Determine the [x, y] coordinate at the center of the cell enclosing the given text.  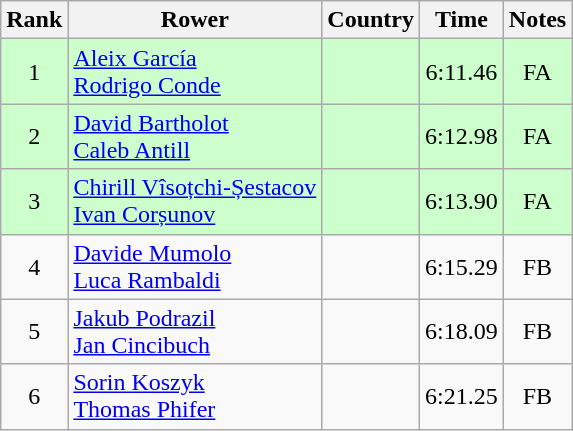
6:12.98 [462, 136]
6 [34, 396]
6:15.29 [462, 266]
Rank [34, 20]
4 [34, 266]
5 [34, 332]
Sorin KoszykThomas Phifer [195, 396]
6:21.25 [462, 396]
Time [462, 20]
Aleix GarcíaRodrigo Conde [195, 72]
Jakub PodrazilJan Cincibuch [195, 332]
Davide MumoloLuca Rambaldi [195, 266]
Country [371, 20]
2 [34, 136]
3 [34, 202]
David BartholotCaleb Antill [195, 136]
Rower [195, 20]
Chirill Vîsoțchi-ȘestacovIvan Corșunov [195, 202]
1 [34, 72]
6:13.90 [462, 202]
6:11.46 [462, 72]
Notes [537, 20]
6:18.09 [462, 332]
